Pinpoint the cell where the given text exists, returning its (X, Y) midpoint coordinate. 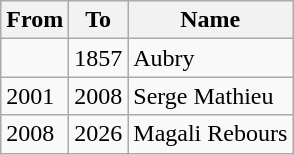
2001 (35, 96)
Aubry (210, 58)
To (98, 20)
Name (210, 20)
Magali Rebours (210, 134)
2026 (98, 134)
Serge Mathieu (210, 96)
From (35, 20)
1857 (98, 58)
